Capture the cell that displays the provided text and extract its (X, Y) central coordinate. 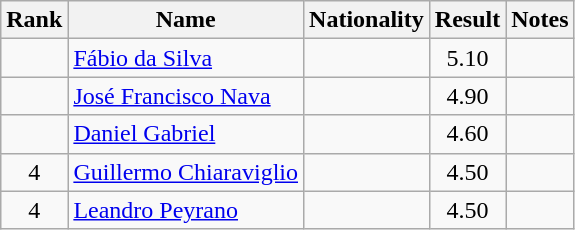
4.60 (467, 134)
Fábio da Silva (186, 58)
Name (186, 20)
Rank (34, 20)
Leandro Peyrano (186, 210)
José Francisco Nava (186, 96)
5.10 (467, 58)
4.90 (467, 96)
Daniel Gabriel (186, 134)
Notes (540, 20)
Nationality (367, 20)
Result (467, 20)
Guillermo Chiaraviglio (186, 172)
